Provide the [X, Y] coordinate of the cell's center where the given text is located.  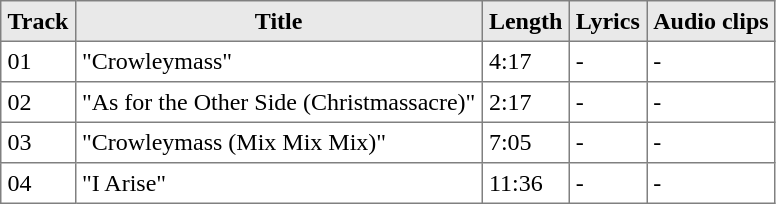
"Crowleymass (Mix Mix Mix)" [278, 142]
03 [38, 142]
4:17 [526, 61]
02 [38, 102]
"As for the Other Side (Christmassacre)" [278, 102]
01 [38, 61]
04 [38, 183]
11:36 [526, 183]
Title [278, 21]
2:17 [526, 102]
7:05 [526, 142]
Track [38, 21]
Length [526, 21]
Lyrics [608, 21]
Audio clips [710, 21]
"I Arise" [278, 183]
"Crowleymass" [278, 61]
